Return (X, Y) of the center of cell containing provided text 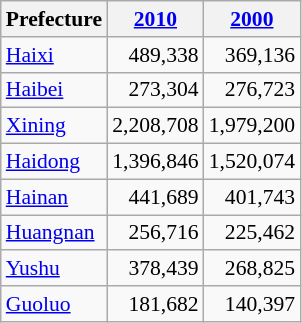
Huangnan (54, 233)
1,979,200 (252, 126)
140,397 (252, 304)
Prefecture (54, 19)
1,520,074 (252, 162)
2000 (252, 19)
225,462 (252, 233)
273,304 (155, 90)
401,743 (252, 197)
Guoluo (54, 304)
441,689 (155, 197)
Haibei (54, 90)
2010 (155, 19)
378,439 (155, 269)
181,682 (155, 304)
Hainan (54, 197)
Yushu (54, 269)
276,723 (252, 90)
Haidong (54, 162)
Haixi (54, 55)
2,208,708 (155, 126)
369,136 (252, 55)
Xining (54, 126)
489,338 (155, 55)
256,716 (155, 233)
1,396,846 (155, 162)
268,825 (252, 269)
